Scan for the cell matching the given text and deliver its [x, y] coordinate at center. 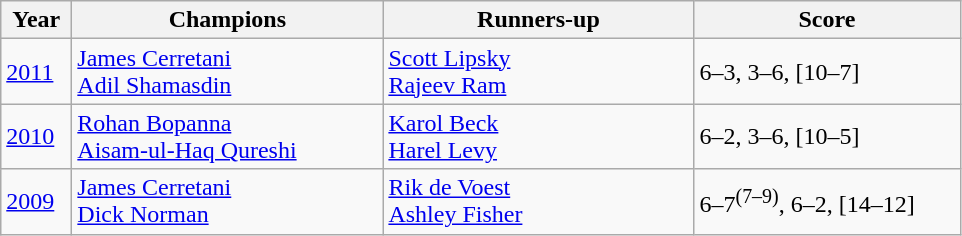
Rik de Voest Ashley Fisher [538, 202]
Score [827, 20]
2009 [36, 202]
Year [36, 20]
James Cerretani Adil Shamasdin [228, 72]
6–2, 3–6, [10–5] [827, 136]
Karol Beck Harel Levy [538, 136]
Champions [228, 20]
6–7(7–9), 6–2, [14–12] [827, 202]
2011 [36, 72]
6–3, 3–6, [10–7] [827, 72]
2010 [36, 136]
Runners-up [538, 20]
Scott Lipsky Rajeev Ram [538, 72]
James Cerretani Dick Norman [228, 202]
Rohan Bopanna Aisam-ul-Haq Qureshi [228, 136]
